Determine the (x, y) coordinate at the center of the cell enclosing the given text.  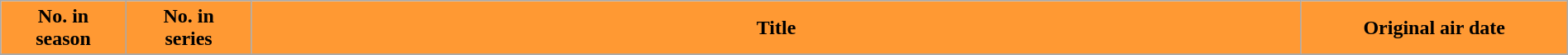
No. inseason (64, 28)
No. inseries (189, 28)
Title (776, 28)
Original air date (1434, 28)
